Return the (X, Y) coordinate for the center point of the cell that contains the specified text.  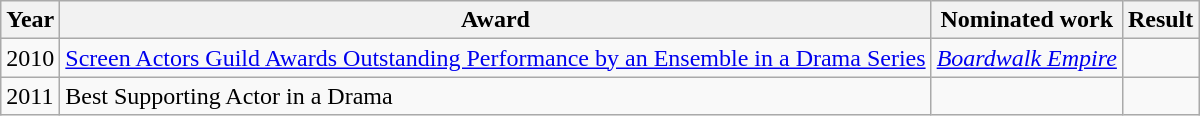
Year (30, 20)
Screen Actors Guild Awards Outstanding Performance by an Ensemble in a Drama Series (496, 58)
Boardwalk Empire (1026, 58)
2011 (30, 96)
2010 (30, 58)
Result (1160, 20)
Nominated work (1026, 20)
Award (496, 20)
Best Supporting Actor in a Drama (496, 96)
